Provide the (X, Y) coordinate of the cell's center where the given text is located.  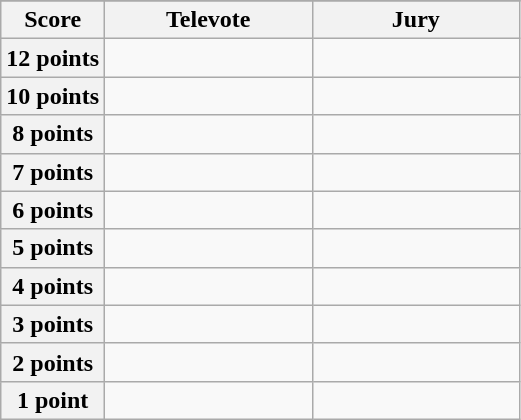
4 points (53, 286)
8 points (53, 134)
1 point (53, 400)
Score (53, 20)
7 points (53, 172)
Televote (209, 20)
10 points (53, 96)
12 points (53, 58)
5 points (53, 248)
6 points (53, 210)
Jury (416, 20)
2 points (53, 362)
3 points (53, 324)
